From the cell containing the given text, extract its center point as (x, y) coordinate. 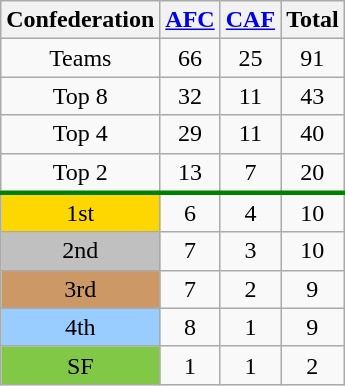
1st (80, 213)
AFC (190, 20)
Top 8 (80, 96)
43 (313, 96)
6 (190, 213)
Teams (80, 58)
SF (80, 365)
CAF (250, 20)
66 (190, 58)
8 (190, 327)
40 (313, 134)
32 (190, 96)
91 (313, 58)
Confederation (80, 20)
4 (250, 213)
20 (313, 173)
Top 2 (80, 173)
Total (313, 20)
Top 4 (80, 134)
29 (190, 134)
13 (190, 173)
3 (250, 251)
4th (80, 327)
2nd (80, 251)
3rd (80, 289)
25 (250, 58)
